Return [x, y] of the center of cell containing provided text 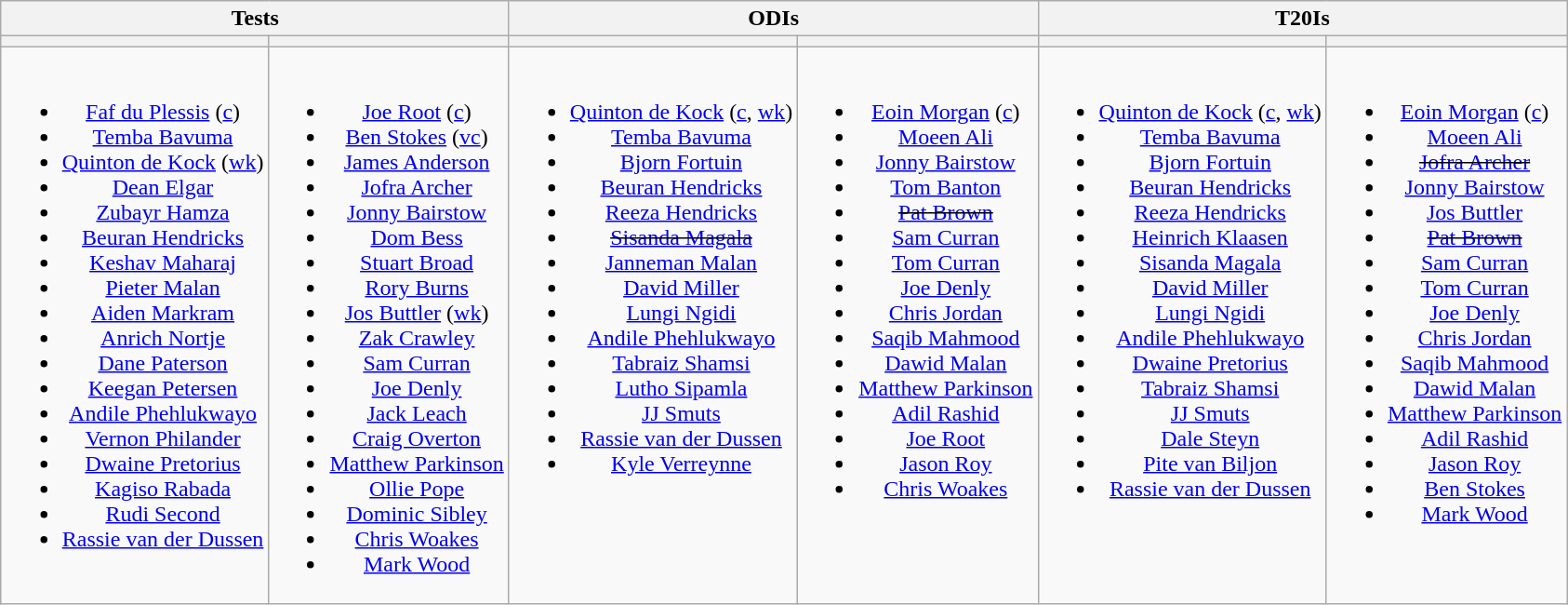
ODIs [774, 19]
Tests [255, 19]
T20Is [1302, 19]
